For the text-containing cell, return its midpoint in (X, Y) coordinate format. 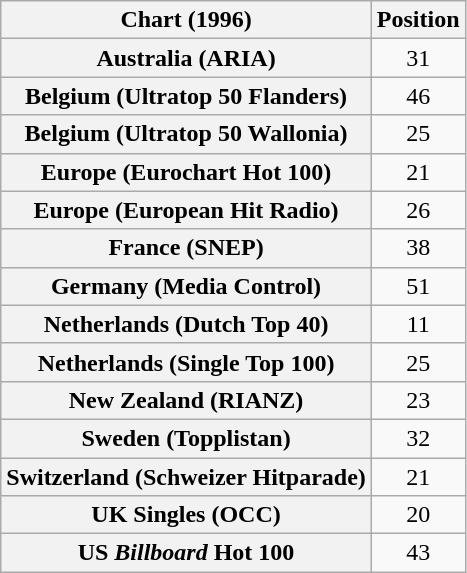
Netherlands (Single Top 100) (186, 362)
Belgium (Ultratop 50 Flanders) (186, 96)
Netherlands (Dutch Top 40) (186, 324)
51 (418, 286)
Germany (Media Control) (186, 286)
Europe (Eurochart Hot 100) (186, 172)
US Billboard Hot 100 (186, 553)
46 (418, 96)
France (SNEP) (186, 248)
23 (418, 400)
Belgium (Ultratop 50 Wallonia) (186, 134)
Sweden (Topplistan) (186, 438)
Chart (1996) (186, 20)
Australia (ARIA) (186, 58)
26 (418, 210)
43 (418, 553)
New Zealand (RIANZ) (186, 400)
Europe (European Hit Radio) (186, 210)
32 (418, 438)
11 (418, 324)
38 (418, 248)
Switzerland (Schweizer Hitparade) (186, 477)
31 (418, 58)
UK Singles (OCC) (186, 515)
20 (418, 515)
Position (418, 20)
